For the text-containing cell, return its midpoint in [X, Y] coordinate format. 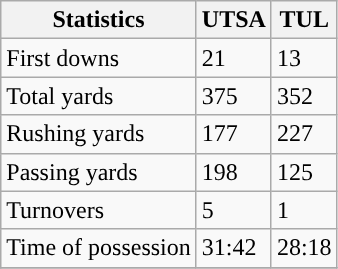
Time of possession [99, 248]
Turnovers [99, 210]
198 [234, 172]
Statistics [99, 20]
21 [234, 58]
5 [234, 210]
Rushing yards [99, 134]
28:18 [304, 248]
Passing yards [99, 172]
13 [304, 58]
TUL [304, 20]
31:42 [234, 248]
1 [304, 210]
UTSA [234, 20]
125 [304, 172]
177 [234, 134]
Total yards [99, 96]
375 [234, 96]
352 [304, 96]
227 [304, 134]
First downs [99, 58]
